Pinpoint the cell where the given text exists, returning its (X, Y) midpoint coordinate. 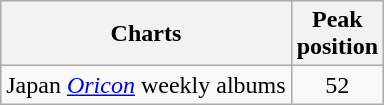
Japan Oricon weekly albums (146, 85)
Charts (146, 34)
Peakposition (337, 34)
52 (337, 85)
